Detect which cell encompasses the target text, then output its [X, Y] center coordinate. 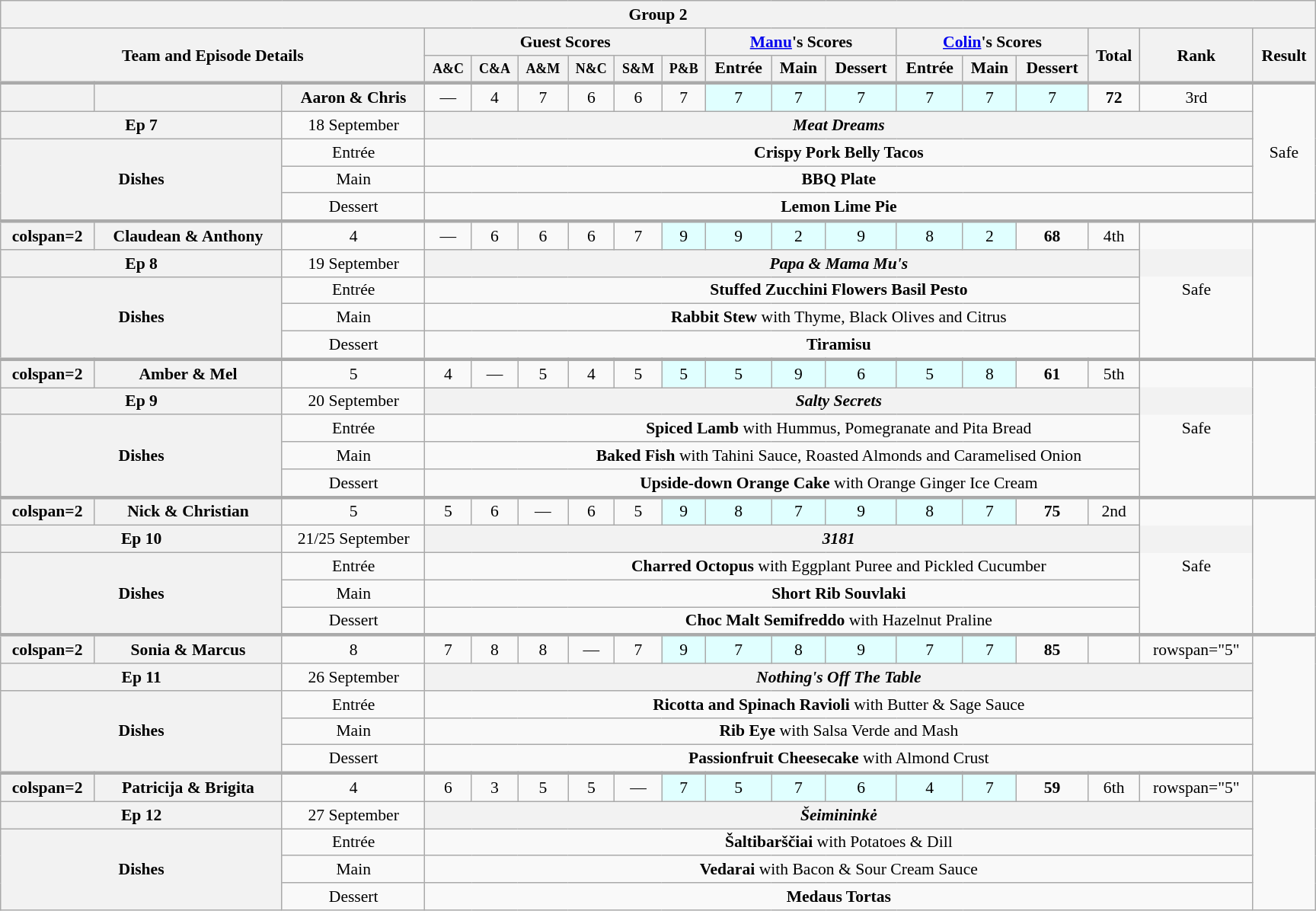
C&A [495, 69]
Šaltibarščiai with Potatoes & Dill [839, 842]
Upside-down Orange Cake with Orange Ginger Ice Cream [839, 483]
59 [1052, 788]
Patricija & Brigita [187, 788]
Result [1284, 56]
A&C [448, 69]
Rank [1196, 56]
Stuffed Zucchini Flowers Basil Pesto [839, 290]
Nothing's Off The Table [839, 677]
Colin's Scores [992, 42]
5th [1113, 373]
Rib Eye with Salsa Verde and Mash [839, 731]
3rd [1196, 97]
Sonia & Marcus [187, 649]
Salty Secrets [839, 401]
Ep 10 [142, 539]
Šeimininkė [839, 815]
Claudean & Anthony [187, 236]
4th [1113, 236]
Crispy Pork Belly Tacos [839, 152]
A&M [543, 69]
Baked Fish with Tahini Sauce, Roasted Almonds and Caramelised Onion [839, 455]
Vedarai with Bacon & Sour Cream Sauce [839, 870]
85 [1052, 649]
6th [1113, 788]
18 September [353, 126]
Aaron & Chris [353, 97]
Total [1113, 56]
61 [1052, 373]
Charred Octopus with Eggplant Puree and Pickled Cucumber [839, 567]
2nd [1113, 512]
Group 2 [658, 14]
75 [1052, 512]
Amber & Mel [187, 373]
Medaus Tortas [839, 897]
72 [1113, 97]
Tiramisu [839, 346]
Lemon Lime Pie [839, 207]
Guest Scores [565, 42]
20 September [353, 401]
N&C [591, 69]
P&B [684, 69]
Meat Dreams [839, 126]
Ep 7 [142, 126]
Team and Episode Details [213, 56]
26 September [353, 677]
27 September [353, 815]
BBQ Plate [839, 180]
Ep 12 [142, 815]
Spiced Lamb with Hummus, Pomegranate and Pita Bread [839, 429]
3 [495, 788]
Passionfruit Cheesecake with Almond Crust [839, 759]
Rabbit Stew with Thyme, Black Olives and Citrus [839, 318]
3181 [839, 539]
Short Rib Souvlaki [839, 593]
Nick & Christian [187, 512]
Ricotta and Spinach Ravioli with Butter & Sage Sauce [839, 705]
S&M [638, 69]
Papa & Mama Mu's [839, 264]
Ep 11 [142, 677]
Choc Malt Semifreddo with Hazelnut Praline [839, 622]
19 September [353, 264]
Manu's Scores [801, 42]
21/25 September [353, 539]
Ep 9 [142, 401]
Ep 8 [142, 264]
68 [1052, 236]
